Search for the cell housing the specified text and yield its (x, y) center coordinate. 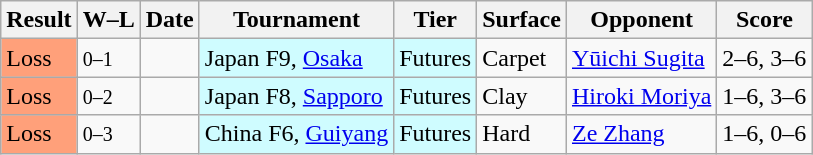
0–3 (108, 134)
Ze Zhang (641, 134)
W–L (108, 20)
China F6, Guiyang (296, 134)
Japan F9, Osaka (296, 58)
0–1 (108, 58)
Hiroki Moriya (641, 96)
Tournament (296, 20)
Carpet (522, 58)
Score (764, 20)
Result (39, 20)
1–6, 0–6 (764, 134)
2–6, 3–6 (764, 58)
Japan F8, Sapporo (296, 96)
Yūichi Sugita (641, 58)
Date (170, 20)
Tier (436, 20)
Surface (522, 20)
1–6, 3–6 (764, 96)
Clay (522, 96)
Hard (522, 134)
0–2 (108, 96)
Opponent (641, 20)
